For the text-containing cell, return its midpoint in (X, Y) coordinate format. 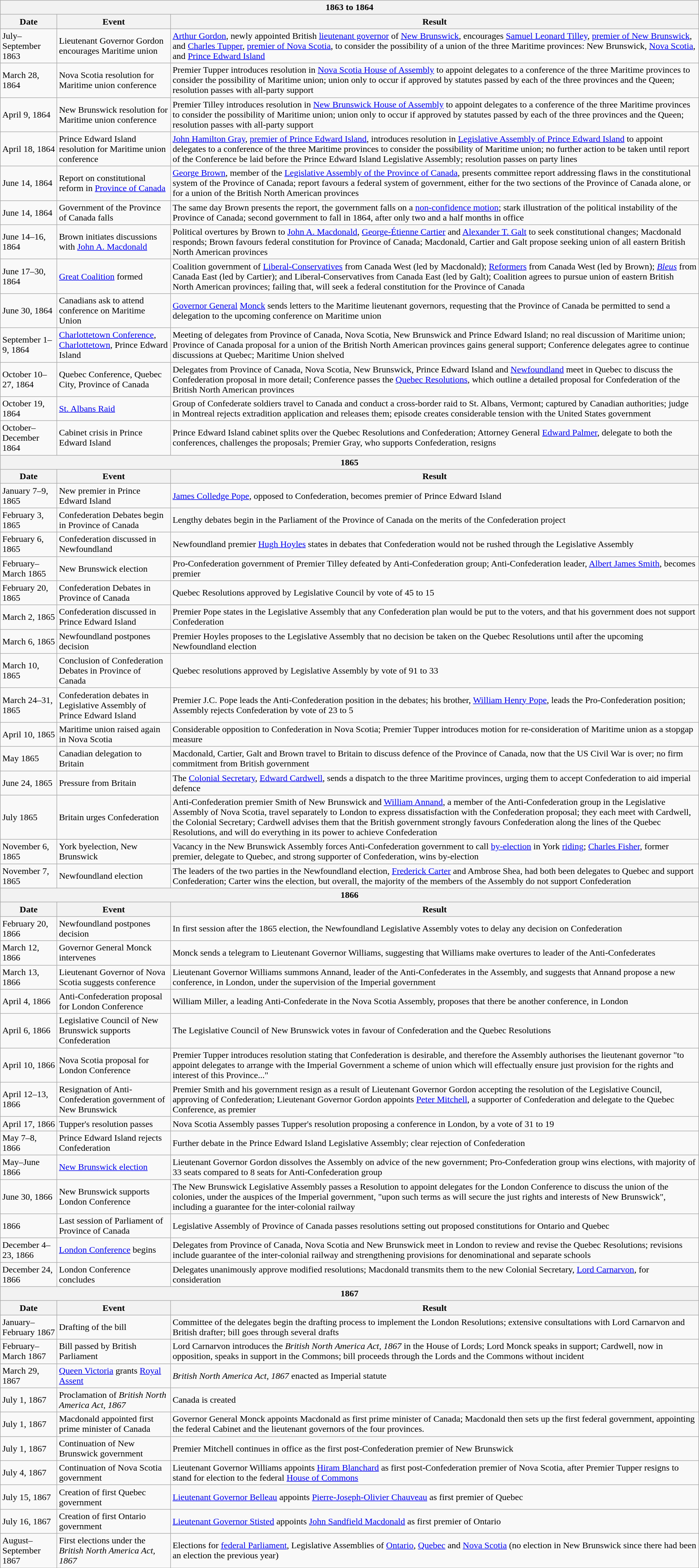
August–September 1867 (29, 1550)
November 6, 1865 (29, 852)
February–March 1865 (29, 569)
New premier in Prince Edward Island (114, 496)
Canadian delegation to Britain (114, 758)
Delegates unanimously approve modified resolutions; Macdonald transmits them to the new Colonial Secretary, Lord Carnarvon, for consideration (435, 1275)
June 30, 1866 (29, 1196)
April 10, 1865 (29, 734)
Conclusion of Confederation Debates in Province of Canada (114, 671)
April 18, 1864 (29, 149)
Nova Scotia resolution for Maritime union conference (114, 80)
1865 (349, 462)
March 12, 1866 (29, 953)
October 10–27, 1864 (29, 379)
James Colledge Pope, opposed to Confederation, becomes premier of Prince Edward Island (435, 496)
October 19, 1864 (29, 409)
March 10, 1865 (29, 671)
July 1865 (29, 817)
Nova Scotia Assembly passes Tupper's resolution proposing a conference in London, by a vote of 31 to 19 (435, 1124)
Newfoundland election (114, 876)
New Brunswick resolution for Maritime union conference (114, 115)
The Legislative Council of New Brunswick votes in favour of Confederation and the Quebec Resolutions (435, 1031)
Tupper's resolution passes (114, 1124)
Lieutenant Governor of Nova Scotia suggests conference (114, 977)
Prince Edward Island rejects Confederation (114, 1143)
May–June 1866 (29, 1167)
Lieutenant Governor Belleau appoints Pierre-Joseph-Olivier Chauveau as first premier of Quebec (435, 1497)
Last session of Parliament of Province of Canada (114, 1226)
November 7, 1865 (29, 876)
December 24, 1866 (29, 1275)
October–December 1864 (29, 438)
1867 (349, 1294)
Nova Scotia proposal for London Conference (114, 1065)
February 20, 1865 (29, 593)
Brown initiates discussions with John A. Macdonald (114, 242)
Legislative Council of New Brunswick supports Confederation (114, 1031)
Lieutenant Governor Gordon encourages Maritime union (114, 46)
Considerable opposition to Confederation in Nova Scotia; Premier Tupper introduces motion for re-consideration of Maritime union as a stopgap measure (435, 734)
York byelection, New Brunswick (114, 852)
Governor General Monck intervenes (114, 953)
December 4–23, 1866 (29, 1250)
March 29, 1867 (29, 1375)
Prince Edward Island resolution for Maritime union conference (114, 149)
March 6, 1865 (29, 641)
Pressure from Britain (114, 783)
July–September 1863 (29, 46)
March 2, 1865 (29, 617)
London Conference concludes (114, 1275)
April 12–13, 1866 (29, 1099)
Confederation discussed in Newfoundland (114, 544)
Confederation debates in Legislative Assembly of Prince Edward Island (114, 705)
Creation of first Ontario government (114, 1521)
April 9, 1864 (29, 115)
March 24–31, 1865 (29, 705)
July 4, 1867 (29, 1472)
May 7–8, 1866 (29, 1143)
Creation of first Quebec government (114, 1497)
First elections under the British North America Act, 1867 (114, 1550)
July 16, 1867 (29, 1521)
Canada is created (435, 1400)
June 24, 1865 (29, 783)
May 1865 (29, 758)
June 30, 1864 (29, 310)
Canadians ask to attend conference on Maritime Union (114, 310)
Maritime union raised again in Nova Scotia (114, 734)
January–February 1867 (29, 1327)
Continuation of Nova Scotia government (114, 1472)
New Brunswick supports London Conference (114, 1196)
Continuation of New Brunswick government (114, 1449)
Report on constitutional reform in Province of Canada (114, 183)
April 10, 1866 (29, 1065)
April 4, 1866 (29, 1002)
Legislative Assembly of Province of Canada passes resolutions setting out proposed constitutions for Ontario and Quebec (435, 1226)
April 6, 1866 (29, 1031)
Confederation Debates begin in Province of Canada (114, 520)
Premier Mitchell continues in office as the first post-Confederation premier of New Brunswick (435, 1449)
Confederation discussed in Prince Edward Island (114, 617)
June 14–16, 1864 (29, 242)
Confederation Debates in Province of Canada (114, 593)
July 15, 1867 (29, 1497)
Charlottetown Conference, Charlottetown, Prince Edward Island (114, 345)
Lieutenant Governor Stisted appoints John Sandfield Macdonald as first premier of Ontario (435, 1521)
Great Coalition formed (114, 276)
March 13, 1866 (29, 977)
February 3, 1865 (29, 520)
September 1–9, 1864 (29, 345)
Newfoundland premier Hugh Hoyles states in debates that Confederation would not be rushed through the Legislative Assembly (435, 544)
William Miller, a leading Anti-Confederate in the Nova Scotia Assembly, proposes that there be another conference, in London (435, 1002)
1863 to 1864 (349, 7)
Monck sends a telegram to Lieutenant Governor Williams, suggesting that Williams make overtures to leader of the Anti-Confederates (435, 953)
Resignation of Anti-Confederation government of New Brunswick (114, 1099)
Quebec Resolutions approved by Legislative Council by vote of 45 to 15 (435, 593)
Queen Victoria grants Royal Assent (114, 1375)
January 7–9, 1865 (29, 496)
St. Albans Raid (114, 409)
Bill passed by British Parliament (114, 1352)
Drafting of the bill (114, 1327)
Further debate in the Prince Edward Island Legislative Assembly; clear rejection of Confederation (435, 1143)
February 20, 1866 (29, 928)
London Conference begins (114, 1250)
Quebec Conference, Quebec City, Province of Canada (114, 379)
Anti-Confederation proposal for London Conference (114, 1002)
June 17–30, 1864 (29, 276)
In first session after the 1865 election, the Newfoundland Legislative Assembly votes to delay any decision on Confederation (435, 928)
Pro-Confederation government of Premier Tilley defeated by Anti-Confederation group; Anti-Confederation leader, Albert James Smith, becomes premier (435, 569)
February 6, 1865 (29, 544)
Britain urges Confederation (114, 817)
Quebec resolutions approved by Legislative Assembly by vote of 91 to 33 (435, 671)
March 28, 1864 (29, 80)
Macdonald appointed first prime minister of Canada (114, 1424)
Government of the Province of Canada falls (114, 213)
Lengthy debates begin in the Parliament of the Province of Canada on the merits of the Confederation project (435, 520)
Proclamation of British North America Act, 1867 (114, 1400)
February–March 1867 (29, 1352)
British North America Act, 1867 enacted as Imperial statute (435, 1375)
Cabinet crisis in Prince Edward Island (114, 438)
April 17, 1866 (29, 1124)
